Locate the cell with the specified text and output its [x, y] center coordinate. 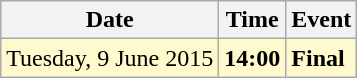
14:00 [252, 58]
Final [322, 58]
Time [252, 20]
Tuesday, 9 June 2015 [110, 58]
Date [110, 20]
Event [322, 20]
